Provide the (X, Y) coordinate of the cell's center where the given text is located.  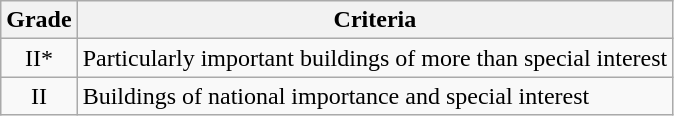
Particularly important buildings of more than special interest (375, 58)
Grade (39, 20)
Criteria (375, 20)
Buildings of national importance and special interest (375, 96)
II (39, 96)
II* (39, 58)
